Return the (X, Y) coordinate for the center point of the cell that contains the specified text.  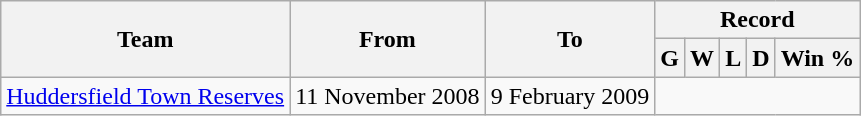
D (761, 58)
G (670, 58)
L (734, 58)
Record (758, 20)
W (702, 58)
Team (146, 39)
11 November 2008 (388, 96)
From (388, 39)
Win % (818, 58)
9 February 2009 (570, 96)
Huddersfield Town Reserves (146, 96)
To (570, 39)
